Locate the cell with the specified text and output its [x, y] center coordinate. 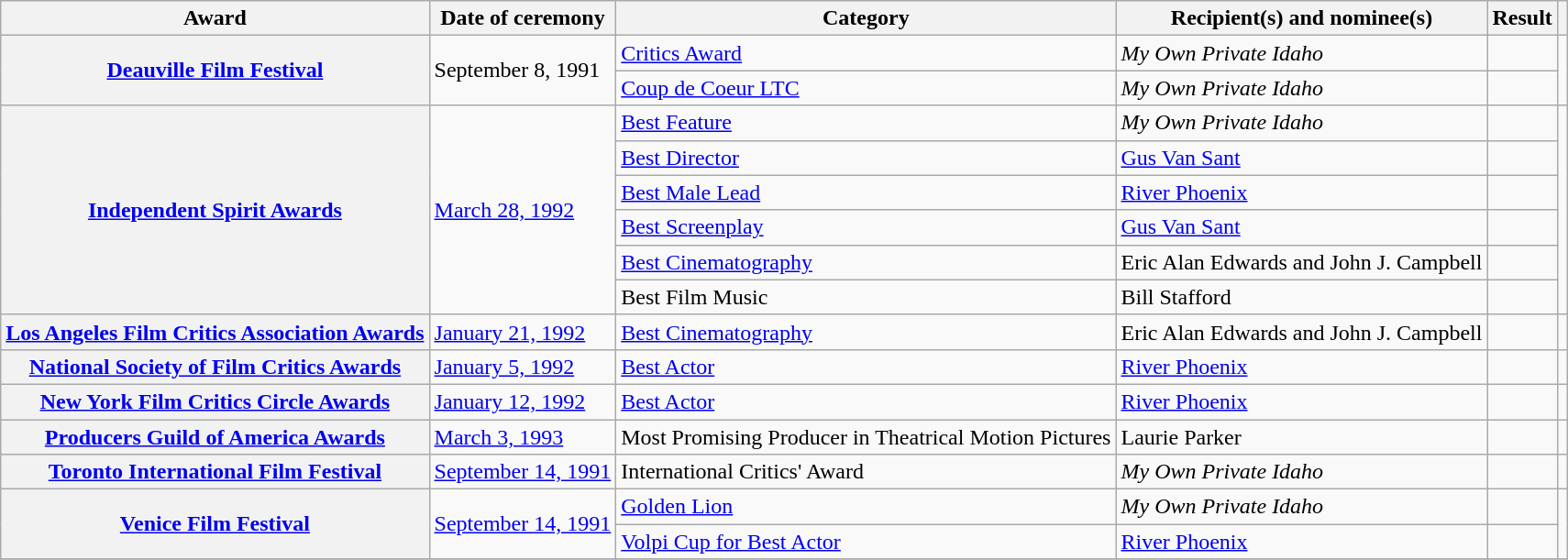
Best Screenplay [866, 227]
Best Film Music [866, 297]
Most Promising Producer in Theatrical Motion Pictures [866, 437]
March 28, 1992 [523, 210]
Volpi Cup for Best Actor [866, 542]
Producers Guild of America Awards [215, 437]
Independent Spirit Awards [215, 210]
Recipient(s) and nominee(s) [1302, 18]
Coup de Coeur LTC [866, 88]
September 8, 1991 [523, 71]
Toronto International Film Festival [215, 472]
Critics Award [866, 53]
Deauville Film Festival [215, 71]
National Society of Film Critics Awards [215, 367]
Result [1522, 18]
Award [215, 18]
Laurie Parker [1302, 437]
Los Angeles Film Critics Association Awards [215, 332]
Venice Film Festival [215, 524]
Date of ceremony [523, 18]
International Critics' Award [866, 472]
Best Feature [866, 123]
January 5, 1992 [523, 367]
Category [866, 18]
January 12, 1992 [523, 401]
Golden Lion [866, 507]
March 3, 1993 [523, 437]
Best Director [866, 158]
Best Male Lead [866, 192]
January 21, 1992 [523, 332]
New York Film Critics Circle Awards [215, 401]
Bill Stafford [1302, 297]
